Provide the [x, y] coordinate of the cell's center where the given text is located.  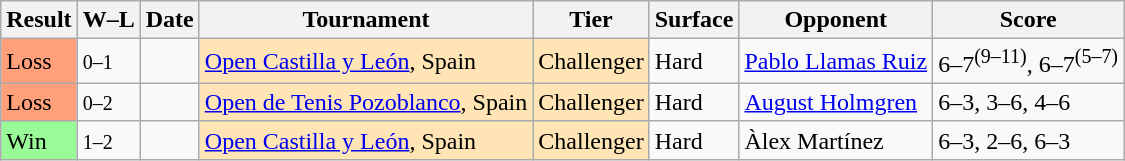
0–1 [108, 62]
August Holmgren [836, 102]
Tournament [366, 20]
Open de Tenis Pozoblanco, Spain [366, 102]
Win [39, 140]
6–3, 3–6, 4–6 [1028, 102]
6–3, 2–6, 6–3 [1028, 140]
Score [1028, 20]
Pablo Llamas Ruiz [836, 62]
0–2 [108, 102]
1–2 [108, 140]
6–7(9–11), 6–7(5–7) [1028, 62]
Date [170, 20]
Àlex Martínez [836, 140]
Surface [694, 20]
W–L [108, 20]
Tier [591, 20]
Opponent [836, 20]
Result [39, 20]
